Provide the (x, y) coordinate of the cell's center where the given text is located.  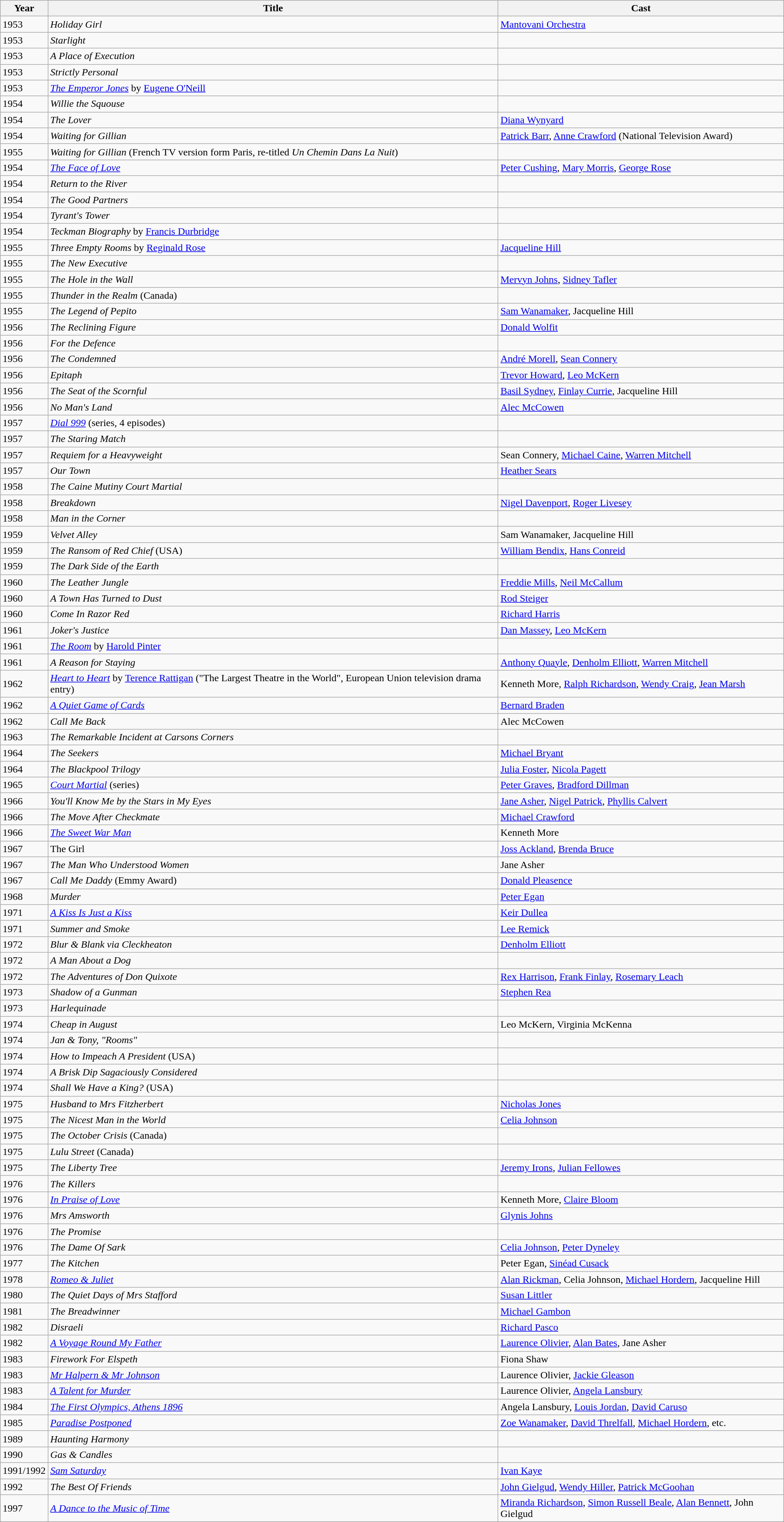
1981 (24, 1311)
The Seekers (273, 753)
Joker's Justice (273, 630)
Leo McKern, Virginia McKenna (641, 1024)
Strictly Personal (273, 72)
The Leather Jungle (273, 582)
Waiting for Gillian (273, 136)
Laurence Olivier, Angela Lansbury (641, 1391)
The Dark Side of the Earth (273, 566)
Murder (273, 897)
Dan Massey, Leo McKern (641, 630)
For the Defence (273, 343)
Peter Graves, Bradford Dillman (641, 785)
Heart to Heart by Terence Rattigan ("The Largest Theatre in the World", European Union television drama entry) (273, 684)
Miranda Richardson, Simon Russell Beale, Alan Bennett, John Gielgud (641, 1508)
The Girl (273, 849)
Peter Egan (641, 897)
William Bendix, Hans Conreid (641, 550)
Denholm Elliott (641, 944)
Laurence Olivier, Jackie Gleason (641, 1375)
Shadow of a Gunman (273, 992)
Year (24, 8)
Lee Remick (641, 928)
Jane Asher (641, 865)
The October Crisis (Canada) (273, 1136)
The Room by Harold Pinter (273, 646)
1978 (24, 1279)
Sean Connery, Michael Caine, Warren Mitchell (641, 455)
1985 (24, 1423)
Breakdown (273, 503)
1992 (24, 1487)
Starlight (273, 40)
The Killers (273, 1183)
A Quiet Game of Cards (273, 705)
The Kitchen (273, 1264)
Kenneth More (641, 833)
Joss Ackland, Brenda Bruce (641, 849)
A Reason for Staying (273, 662)
A Place of Execution (273, 56)
Romeo & Juliet (273, 1279)
Richard Pasco (641, 1327)
John Gielgud, Wendy Hiller, Patrick McGoohan (641, 1487)
Jane Asher, Nigel Patrick, Phyllis Calvert (641, 801)
Richard Harris (641, 614)
Sam Saturday (273, 1470)
1963 (24, 737)
The Seat of the Scornful (273, 391)
The Remarkable Incident at Carsons Corners (273, 737)
Alan Rickman, Celia Johnson, Michael Hordern, Jacqueline Hill (641, 1279)
Freddie Mills, Neil McCallum (641, 582)
A Man About a Dog (273, 960)
Susan Littler (641, 1295)
Bernard Braden (641, 705)
A Town Has Turned to Dust (273, 598)
Three Empty Rooms by Reginald Rose (273, 248)
Jacqueline Hill (641, 248)
Disraeli (273, 1327)
Patrick Barr, Anne Crawford (National Television Award) (641, 136)
Donald Wolfit (641, 327)
Peter Cushing, Mary Morris, George Rose (641, 168)
Paradise Postponed (273, 1423)
Waiting for Gillian (French TV version form Paris, re-titled Un Chemin Dans La Nuit) (273, 152)
Celia Johnson, Peter Dyneley (641, 1248)
Peter Egan, Sinéad Cusack (641, 1264)
The Dame Of Sark (273, 1248)
1991/1992 (24, 1470)
1984 (24, 1407)
1990 (24, 1455)
The First Olympics, Athens 1896 (273, 1407)
Call Me Back (273, 721)
Diana Wynyard (641, 120)
Call Me Daddy (Emmy Award) (273, 881)
The Emperor Jones by Eugene O'Neill (273, 88)
Nigel Davenport, Roger Livesey (641, 503)
Zoe Wanamaker, David Threlfall, Michael Hordern, etc. (641, 1423)
You'll Know Me by the Stars in My Eyes (273, 801)
How to Impeach A President (USA) (273, 1056)
The Staring Match (273, 439)
The Caine Mutiny Court Martial (273, 487)
Rod Steiger (641, 598)
Summer and Smoke (273, 928)
Ivan Kaye (641, 1470)
Mantovani Orchestra (641, 24)
A Voyage Round My Father (273, 1343)
Trevor Howard, Leo McKern (641, 375)
Husband to Mrs Fitzherbert (273, 1104)
A Talent for Murder (273, 1391)
Blur & Blank via Cleckheaton (273, 944)
The Move After Checkmate (273, 817)
Kenneth More, Claire Bloom (641, 1199)
A Brisk Dip Sagaciously Considered (273, 1072)
Donald Pleasence (641, 881)
Jeremy Irons, Julian Fellowes (641, 1168)
Celia Johnson (641, 1120)
Keir Dullea (641, 912)
The Nicest Man in the World (273, 1120)
Lulu Street (Canada) (273, 1152)
Fiona Shaw (641, 1359)
Firework For Elspeth (273, 1359)
A Kiss Is Just a Kiss (273, 912)
The Legend of Pepito (273, 311)
Michael Bryant (641, 753)
Michael Gambon (641, 1311)
The Face of Love (273, 168)
Return to the River (273, 183)
The Breadwinner (273, 1311)
The Man Who Understood Women (273, 865)
The Ransom of Red Chief (USA) (273, 550)
Michael Crawford (641, 817)
The Adventures of Don Quixote (273, 977)
The New Executive (273, 264)
Man in the Corner (273, 519)
Shall We Have a King? (USA) (273, 1088)
The Quiet Days of Mrs Stafford (273, 1295)
Laurence Olivier, Alan Bates, Jane Asher (641, 1343)
The Reclining Figure (273, 327)
Nicholas Jones (641, 1104)
Heather Sears (641, 471)
Glynis Johns (641, 1215)
Tyrant's Tower (273, 216)
Mr Halpern & Mr Johnson (273, 1375)
Gas & Candles (273, 1455)
The Good Partners (273, 200)
1977 (24, 1264)
Cast (641, 8)
The Hole in the Wall (273, 279)
Mrs Amsworth (273, 1215)
1980 (24, 1295)
Jan & Tony, "Rooms" (273, 1040)
Mervyn Johns, Sidney Tafler (641, 279)
1989 (24, 1439)
Velvet Alley (273, 535)
No Man's Land (273, 407)
Title (273, 8)
Willie the Squouse (273, 104)
Anthony Quayle, Denholm Elliott, Warren Mitchell (641, 662)
1997 (24, 1508)
The Condemned (273, 359)
Cheap in August (273, 1024)
Kenneth More, Ralph Richardson, Wendy Craig, Jean Marsh (641, 684)
The Sweet War Man (273, 833)
Holiday Girl (273, 24)
Thunder in the Realm (Canada) (273, 295)
A Dance to the Music of Time (273, 1508)
Harlequinade (273, 1008)
The Liberty Tree (273, 1168)
Dial 999 (series, 4 episodes) (273, 423)
The Blackpool Trilogy (273, 769)
1968 (24, 897)
In Praise of Love (273, 1199)
Come In Razor Red (273, 614)
Basil Sydney, Finlay Currie, Jacqueline Hill (641, 391)
Epitaph (273, 375)
1965 (24, 785)
The Lover (273, 120)
Rex Harrison, Frank Finlay, Rosemary Leach (641, 977)
André Morell, Sean Connery (641, 359)
Angela Lansbury, Louis Jordan, David Caruso (641, 1407)
The Best Of Friends (273, 1487)
Stephen Rea (641, 992)
Court Martial (series) (273, 785)
Haunting Harmony (273, 1439)
Teckman Biography by Francis Durbridge (273, 232)
The Promise (273, 1231)
Julia Foster, Nicola Pagett (641, 769)
Requiem for a Heavyweight (273, 455)
Our Town (273, 471)
